Search for the cell housing the specified text and yield its [X, Y] center coordinate. 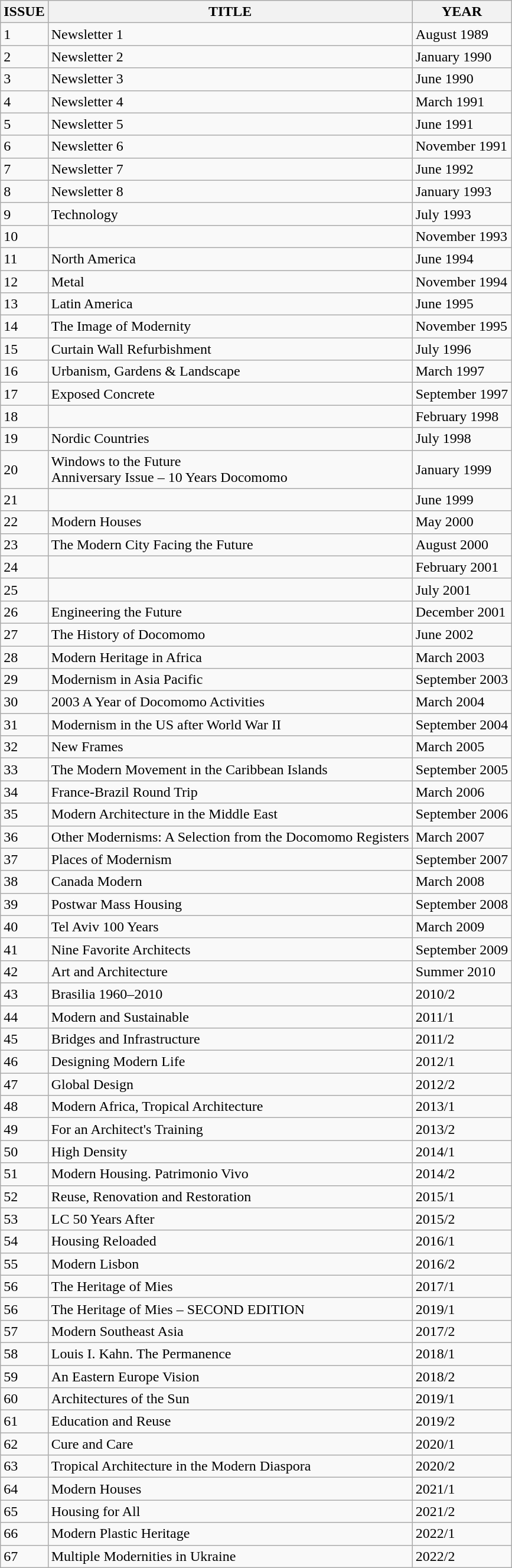
Engineering the Future [230, 612]
Newsletter 4 [230, 102]
Summer 2010 [462, 972]
June 1995 [462, 304]
July 1998 [462, 439]
November 1993 [462, 236]
June 1999 [462, 500]
37 [24, 859]
26 [24, 612]
September 2008 [462, 904]
March 2003 [462, 657]
17 [24, 394]
YEAR [462, 12]
March 2008 [462, 882]
The Modern City Facing the Future [230, 545]
66 [24, 1534]
33 [24, 770]
March 1997 [462, 371]
11 [24, 259]
2017/1 [462, 1286]
2022/1 [462, 1534]
2014/1 [462, 1152]
August 1989 [462, 34]
September 2007 [462, 859]
Modern Plastic Heritage [230, 1534]
September 2003 [462, 680]
2015/2 [462, 1219]
13 [24, 304]
42 [24, 972]
November 1995 [462, 327]
September 2009 [462, 949]
March 1991 [462, 102]
Modern Lisbon [230, 1264]
June 2002 [462, 634]
27 [24, 634]
10 [24, 236]
2020/1 [462, 1444]
15 [24, 349]
March 2004 [462, 702]
Louis I. Kahn. The Permanence [230, 1354]
March 2009 [462, 927]
22 [24, 522]
7 [24, 169]
The Heritage of Mies [230, 1286]
57 [24, 1331]
45 [24, 1039]
54 [24, 1241]
July 2001 [462, 589]
61 [24, 1422]
63 [24, 1466]
High Density [230, 1152]
6 [24, 146]
Tel Aviv 100 Years [230, 927]
8 [24, 191]
2015/1 [462, 1197]
2012/2 [462, 1084]
Architectures of the Sun [230, 1399]
5 [24, 124]
Reuse, Renovation and Restoration [230, 1197]
November 1991 [462, 146]
4 [24, 102]
2016/1 [462, 1241]
March 2005 [462, 747]
Housing for All [230, 1511]
May 2000 [462, 522]
2011/1 [462, 1016]
41 [24, 949]
December 2001 [462, 612]
Housing Reloaded [230, 1241]
Modern Heritage in Africa [230, 657]
June 1991 [462, 124]
Places of Modernism [230, 859]
January 1993 [462, 191]
2021/2 [462, 1511]
2020/2 [462, 1466]
Multiple Modernities in Ukraine [230, 1556]
59 [24, 1377]
34 [24, 792]
38 [24, 882]
32 [24, 747]
53 [24, 1219]
Brasilia 1960–2010 [230, 994]
The Image of Modernity [230, 327]
35 [24, 814]
58 [24, 1354]
Modern Southeast Asia [230, 1331]
2019/2 [462, 1422]
The History of Docomomo [230, 634]
LC 50 Years After [230, 1219]
3 [24, 79]
Designing Modern Life [230, 1062]
52 [24, 1197]
60 [24, 1399]
January 1999 [462, 469]
Modern and Sustainable [230, 1016]
June 1992 [462, 169]
Canada Modern [230, 882]
2017/2 [462, 1331]
30 [24, 702]
Global Design [230, 1084]
44 [24, 1016]
Modern Africa, Tropical Architecture [230, 1107]
Tropical Architecture in the Modern Diaspora [230, 1466]
2010/2 [462, 994]
Curtain Wall Refurbishment [230, 349]
Education and Reuse [230, 1422]
July 1993 [462, 214]
9 [24, 214]
Newsletter 8 [230, 191]
Modernism in the US after World War II [230, 725]
50 [24, 1152]
2016/2 [462, 1264]
Newsletter 3 [230, 79]
23 [24, 545]
Art and Architecture [230, 972]
Exposed Concrete [230, 394]
49 [24, 1129]
2018/2 [462, 1377]
Latin America [230, 304]
43 [24, 994]
For an Architect's Training [230, 1129]
July 1996 [462, 349]
1 [24, 34]
46 [24, 1062]
14 [24, 327]
21 [24, 500]
40 [24, 927]
2013/1 [462, 1107]
Other Modernisms: A Selection from the Docomomo Registers [230, 837]
Modern Architecture in the Middle East [230, 814]
2022/2 [462, 1556]
ISSUE [24, 12]
June 1994 [462, 259]
48 [24, 1107]
Modernism in Asia Pacific [230, 680]
62 [24, 1444]
September 2005 [462, 770]
39 [24, 904]
Newsletter 5 [230, 124]
Nordic Countries [230, 439]
Cure and Care [230, 1444]
Windows to the FutureAnniversary Issue – 10 Years Docomomo [230, 469]
29 [24, 680]
28 [24, 657]
Bridges and Infrastructure [230, 1039]
August 2000 [462, 545]
February 1998 [462, 416]
2 [24, 57]
Newsletter 6 [230, 146]
2011/2 [462, 1039]
2003 A Year of Docomomo Activities [230, 702]
The Heritage of Mies – SECOND EDITION [230, 1309]
February 2001 [462, 567]
An Eastern Europe Vision [230, 1377]
47 [24, 1084]
64 [24, 1489]
55 [24, 1264]
Newsletter 7 [230, 169]
65 [24, 1511]
51 [24, 1174]
20 [24, 469]
Modern Housing. Patrimonio Vivo [230, 1174]
16 [24, 371]
36 [24, 837]
November 1994 [462, 282]
2018/1 [462, 1354]
March 2006 [462, 792]
June 1990 [462, 79]
Newsletter 1 [230, 34]
TITLE [230, 12]
Metal [230, 282]
18 [24, 416]
2013/2 [462, 1129]
Technology [230, 214]
Urbanism, Gardens & Landscape [230, 371]
Nine Favorite Architects [230, 949]
25 [24, 589]
12 [24, 282]
Newsletter 2 [230, 57]
The Modern Movement in the Caribbean Islands [230, 770]
New Frames [230, 747]
France-Brazil Round Trip [230, 792]
2014/2 [462, 1174]
19 [24, 439]
January 1990 [462, 57]
September 2004 [462, 725]
March 2007 [462, 837]
2021/1 [462, 1489]
67 [24, 1556]
24 [24, 567]
September 1997 [462, 394]
September 2006 [462, 814]
31 [24, 725]
Postwar Mass Housing [230, 904]
2012/1 [462, 1062]
North America [230, 259]
